Search for the cell housing the specified text and yield its [X, Y] center coordinate. 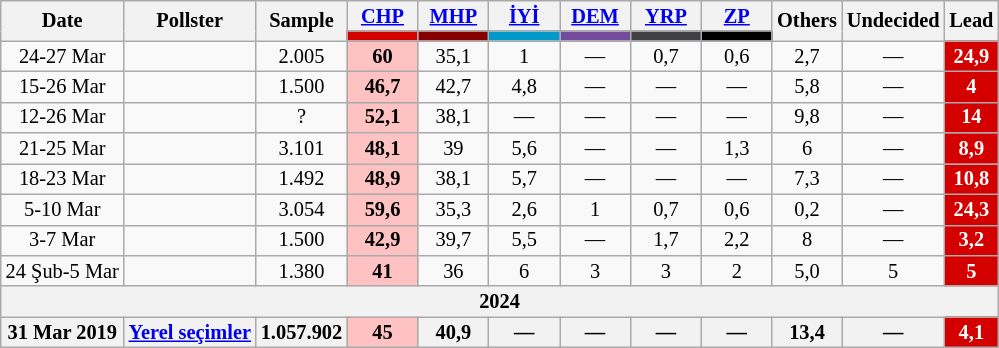
1.380 [302, 270]
YRP [666, 16]
ZP [736, 16]
5,6 [524, 148]
İYİ [524, 16]
45 [382, 332]
39 [454, 148]
1.492 [302, 178]
13,4 [807, 332]
7,3 [807, 178]
8 [807, 240]
5-10 Mar [62, 210]
1,7 [666, 240]
4,1 [971, 332]
21-25 Mar [62, 148]
2,7 [807, 56]
3.054 [302, 210]
Date [62, 20]
Pollster [190, 20]
31 Mar 2019 [62, 332]
24,9 [971, 56]
15-26 Mar [62, 86]
3,2 [971, 240]
42,7 [454, 86]
5,0 [807, 270]
18-23 Mar [62, 178]
1,3 [736, 148]
Others [807, 20]
39,7 [454, 240]
DEM [596, 16]
60 [382, 56]
24,3 [971, 210]
10,8 [971, 178]
35,1 [454, 56]
1.057.902 [302, 332]
4,8 [524, 86]
35,3 [454, 210]
3.101 [302, 148]
40,9 [454, 332]
42,9 [382, 240]
52,1 [382, 118]
36 [454, 270]
Lead [971, 20]
4 [971, 86]
5,7 [524, 178]
48,1 [382, 148]
Sample [302, 20]
2 [736, 270]
0,2 [807, 210]
2024 [500, 302]
48,9 [382, 178]
5,5 [524, 240]
5,8 [807, 86]
2,2 [736, 240]
CHP [382, 16]
9,8 [807, 118]
41 [382, 270]
Yerel seçimler [190, 332]
? [302, 118]
2,6 [524, 210]
14 [971, 118]
46,7 [382, 86]
59,6 [382, 210]
8,9 [971, 148]
Undecided [894, 20]
2.005 [302, 56]
24 Şub-5 Mar [62, 270]
MHP [454, 16]
12-26 Mar [62, 118]
24-27 Mar [62, 56]
3-7 Mar [62, 240]
